Search for the cell housing the specified text and yield its [x, y] center coordinate. 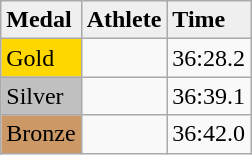
Bronze [41, 134]
Time [209, 20]
36:28.2 [209, 58]
Gold [41, 58]
Silver [41, 96]
Medal [41, 20]
Athlete [124, 20]
36:42.0 [209, 134]
36:39.1 [209, 96]
